Capture the cell that displays the provided text and extract its [X, Y] central coordinate. 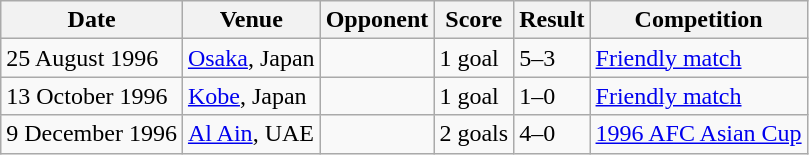
1–0 [552, 96]
1996 AFC Asian Cup [698, 134]
Date [92, 20]
Venue [251, 20]
13 October 1996 [92, 96]
5–3 [552, 58]
Osaka, Japan [251, 58]
25 August 1996 [92, 58]
4–0 [552, 134]
Al Ain, UAE [251, 134]
Opponent [377, 20]
9 December 1996 [92, 134]
Kobe, Japan [251, 96]
Score [474, 20]
Competition [698, 20]
Result [552, 20]
2 goals [474, 134]
